For the text-containing cell, return its midpoint in [x, y] coordinate format. 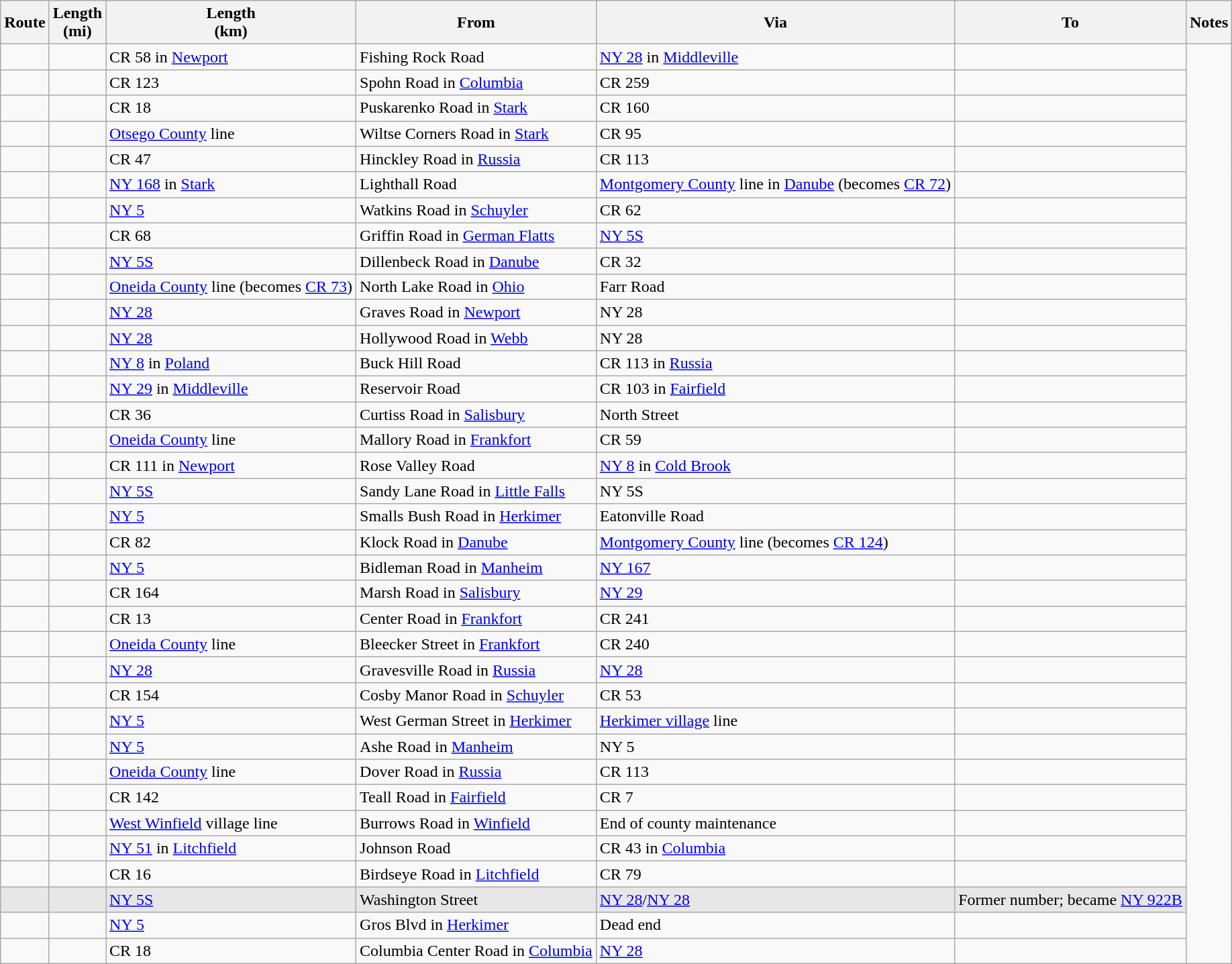
Hollywood Road in Webb [476, 337]
Lighthall Road [476, 184]
Smalls Bush Road in Herkimer [476, 517]
NY 8 in Cold Brook [775, 466]
CR 7 [775, 798]
CR 58 in Newport [231, 57]
Columbia Center Road in Columbia [476, 951]
West German Street in Herkimer [476, 720]
Rose Valley Road [476, 466]
CR 36 [231, 415]
CR 240 [775, 644]
Puskarenko Road in Stark [476, 108]
Sandy Lane Road in Little Falls [476, 491]
CR 16 [231, 874]
Spohn Road in Columbia [476, 83]
Marsh Road in Salisbury [476, 593]
North Lake Road in Ohio [476, 286]
Birdseye Road in Litchfield [476, 874]
Center Road in Frankfort [476, 619]
Griffin Road in German Flatts [476, 235]
Montgomery County line (becomes CR 124) [775, 542]
CR 43 in Columbia [775, 849]
CR 154 [231, 695]
CR 13 [231, 619]
Former number; became NY 922B [1071, 900]
NY 29 [775, 593]
Dillenbeck Road in Danube [476, 261]
Reservoir Road [476, 389]
CR 113 in Russia [775, 364]
Curtiss Road in Salisbury [476, 415]
Washington Street [476, 900]
Teall Road in Fairfield [476, 798]
NY 29 in Middleville [231, 389]
CR 259 [775, 83]
CR 47 [231, 159]
Oneida County line (becomes CR 73) [231, 286]
North Street [775, 415]
NY 28 in Middleville [775, 57]
NY 168 in Stark [231, 184]
West Winfield village line [231, 823]
Dead end [775, 925]
Bidleman Road in Manheim [476, 568]
Buck Hill Road [476, 364]
CR 160 [775, 108]
Cosby Manor Road in Schuyler [476, 695]
CR 95 [775, 133]
CR 241 [775, 619]
Hinckley Road in Russia [476, 159]
CR 82 [231, 542]
Watkins Road in Schuyler [476, 210]
Mallory Road in Frankfort [476, 440]
CR 62 [775, 210]
NY 28/NY 28 [775, 900]
End of county maintenance [775, 823]
Length(mi) [77, 23]
CR 103 in Fairfield [775, 389]
Wiltse Corners Road in Stark [476, 133]
Klock Road in Danube [476, 542]
CR 59 [775, 440]
CR 142 [231, 798]
CR 68 [231, 235]
CR 79 [775, 874]
CR 123 [231, 83]
Length(km) [231, 23]
Farr Road [775, 286]
Route [25, 23]
CR 111 in Newport [231, 466]
NY 51 in Litchfield [231, 849]
Notes [1209, 23]
Otsego County line [231, 133]
Gravesville Road in Russia [476, 670]
CR 32 [775, 261]
Ashe Road in Manheim [476, 747]
Montgomery County line in Danube (becomes CR 72) [775, 184]
Johnson Road [476, 849]
NY 167 [775, 568]
Gros Blvd in Herkimer [476, 925]
Dover Road in Russia [476, 772]
To [1071, 23]
Burrows Road in Winfield [476, 823]
CR 53 [775, 695]
Bleecker Street in Frankfort [476, 644]
Via [775, 23]
From [476, 23]
Herkimer village line [775, 720]
Graves Road in Newport [476, 312]
NY 8 in Poland [231, 364]
CR 164 [231, 593]
Eatonville Road [775, 517]
Fishing Rock Road [476, 57]
